Provide the [X, Y] coordinate of the cell's center where the given text is located.  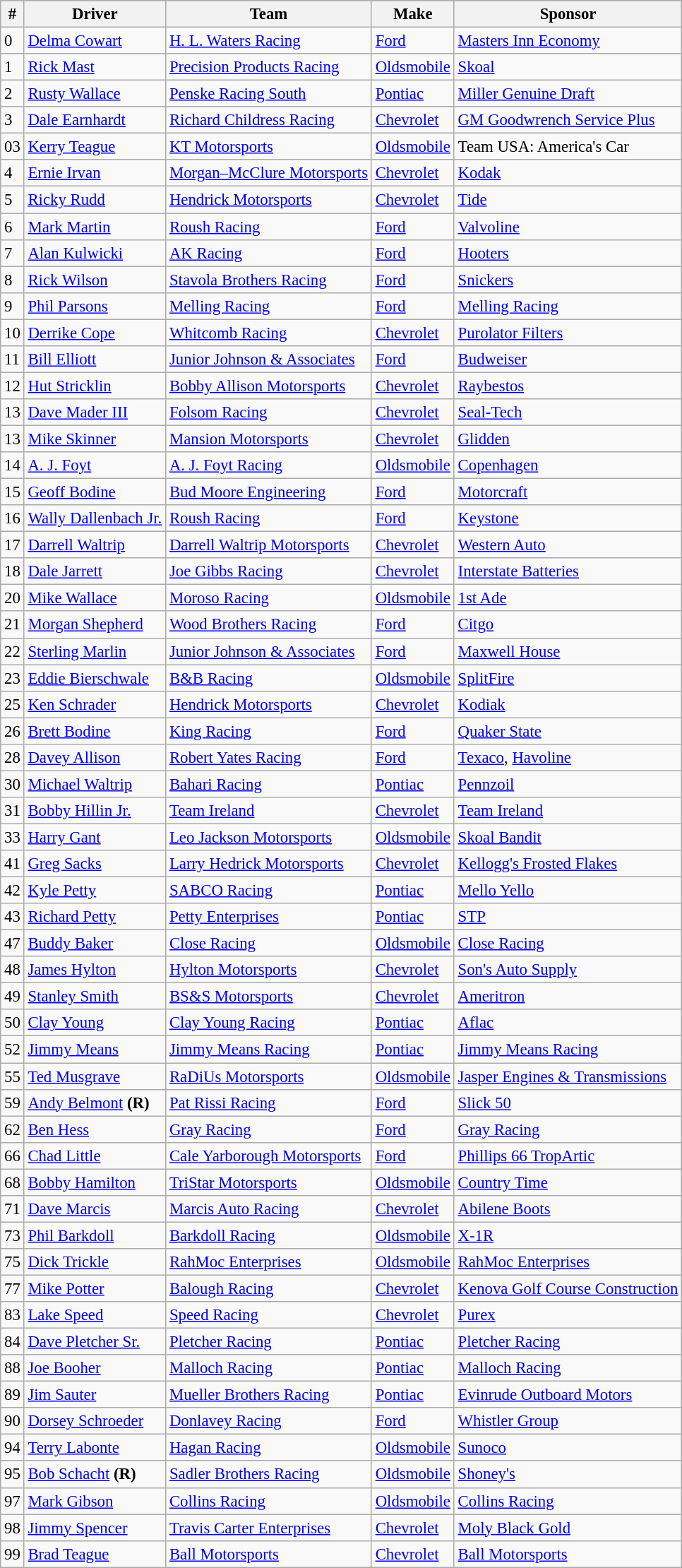
Skoal Bandit [568, 837]
Rick Wilson [95, 280]
Darrell Waltrip Motorsports [269, 545]
Skoal [568, 67]
Seal-Tech [568, 412]
90 [13, 1421]
Hagan Racing [269, 1448]
Dorsey Schroeder [95, 1421]
Abilene Boots [568, 1209]
Budweiser [568, 360]
Whitcomb Racing [269, 333]
Moly Black Gold [568, 1528]
Sponsor [568, 14]
50 [13, 1023]
Greg Sacks [95, 864]
Petty Enterprises [269, 917]
Penske Racing South [269, 94]
Dave Pletcher Sr. [95, 1342]
Ricky Rudd [95, 200]
4 [13, 173]
68 [13, 1182]
66 [13, 1156]
Richard Petty [95, 917]
42 [13, 891]
Sterling Marlin [95, 651]
Whistler Group [568, 1421]
AK Racing [269, 253]
TriStar Motorsports [269, 1182]
Son's Auto Supply [568, 970]
Slick 50 [568, 1103]
89 [13, 1395]
75 [13, 1262]
Purolator Filters [568, 333]
98 [13, 1528]
Moroso Racing [269, 598]
10 [13, 333]
Bill Elliott [95, 360]
Mike Wallace [95, 598]
Stanley Smith [95, 997]
KT Motorsports [269, 147]
Mello Yello [568, 891]
Mark Martin [95, 227]
Make [412, 14]
95 [13, 1475]
Terry Labonte [95, 1448]
H. L. Waters Racing [269, 41]
18 [13, 571]
99 [13, 1554]
0 [13, 41]
Interstate Batteries [568, 571]
Jimmy Means [95, 1050]
Ben Hess [95, 1129]
6 [13, 227]
King Racing [269, 731]
Motorcraft [568, 492]
Mueller Brothers Racing [269, 1395]
Dale Jarrett [95, 571]
Michael Waltrip [95, 784]
Ernie Irvan [95, 173]
Citgo [568, 625]
Phil Parsons [95, 306]
Dick Trickle [95, 1262]
Phil Barkdoll [95, 1235]
Kodiak [568, 704]
Andy Belmont (R) [95, 1103]
Dave Mader III [95, 412]
Mike Potter [95, 1288]
20 [13, 598]
83 [13, 1315]
Derrike Cope [95, 333]
2 [13, 94]
B&B Racing [269, 678]
Pat Rissi Racing [269, 1103]
43 [13, 917]
1st Ade [568, 598]
Evinrude Outboard Motors [568, 1395]
84 [13, 1342]
Mark Gibson [95, 1501]
Chad Little [95, 1156]
28 [13, 758]
Alan Kulwicki [95, 253]
Clay Young [95, 1023]
Robert Yates Racing [269, 758]
Buddy Baker [95, 944]
Brad Teague [95, 1554]
Copenhagen [568, 465]
GM Goodwrench Service Plus [568, 120]
RaDiUs Motorsports [269, 1076]
Glidden [568, 439]
BS&S Motorsports [269, 997]
Rick Mast [95, 67]
Kenova Golf Course Construction [568, 1288]
Clay Young Racing [269, 1023]
23 [13, 678]
Wally Dallenbach Jr. [95, 518]
Kyle Petty [95, 891]
Eddie Bierschwale [95, 678]
Raybestos [568, 386]
Driver [95, 14]
Team [269, 14]
Bobby Allison Motorsports [269, 386]
Bud Moore Engineering [269, 492]
52 [13, 1050]
Country Time [568, 1182]
Bob Schacht (R) [95, 1475]
STP [568, 917]
Texaco, Havoline [568, 758]
94 [13, 1448]
Barkdoll Racing [269, 1235]
Jimmy Spencer [95, 1528]
62 [13, 1129]
03 [13, 147]
Geoff Bodine [95, 492]
49 [13, 997]
Joe Booher [95, 1368]
Purex [568, 1315]
16 [13, 518]
Snickers [568, 280]
26 [13, 731]
Bobby Hillin Jr. [95, 811]
Davey Allison [95, 758]
22 [13, 651]
Pennzoil [568, 784]
Darrell Waltrip [95, 545]
Mansion Motorsports [269, 439]
A. J. Foyt Racing [269, 465]
Sadler Brothers Racing [269, 1475]
Mike Skinner [95, 439]
12 [13, 386]
Quaker State [568, 731]
Richard Childress Racing [269, 120]
Shoney's [568, 1475]
47 [13, 944]
7 [13, 253]
Phillips 66 TropArtic [568, 1156]
15 [13, 492]
Kerry Teague [95, 147]
Larry Hedrick Motorsports [269, 864]
Hylton Motorsports [269, 970]
Wood Brothers Racing [269, 625]
Precision Products Racing [269, 67]
14 [13, 465]
Hut Stricklin [95, 386]
Team USA: America's Car [568, 147]
55 [13, 1076]
Maxwell House [568, 651]
X-1R [568, 1235]
Folsom Racing [269, 412]
31 [13, 811]
17 [13, 545]
Bahari Racing [269, 784]
Dale Earnhardt [95, 120]
Ken Schrader [95, 704]
30 [13, 784]
71 [13, 1209]
James Hylton [95, 970]
33 [13, 837]
Aflac [568, 1023]
Sunoco [568, 1448]
Ted Musgrave [95, 1076]
59 [13, 1103]
Speed Racing [269, 1315]
73 [13, 1235]
SABCO Racing [269, 891]
8 [13, 280]
97 [13, 1501]
Ameritron [568, 997]
Lake Speed [95, 1315]
48 [13, 970]
77 [13, 1288]
Tide [568, 200]
41 [13, 864]
Valvoline [568, 227]
Stavola Brothers Racing [269, 280]
3 [13, 120]
Brett Bodine [95, 731]
A. J. Foyt [95, 465]
Cale Yarborough Motorsports [269, 1156]
Leo Jackson Motorsports [269, 837]
Dave Marcis [95, 1209]
SplitFire [568, 678]
9 [13, 306]
# [13, 14]
25 [13, 704]
Kodak [568, 173]
5 [13, 200]
Balough Racing [269, 1288]
Masters Inn Economy [568, 41]
Marcis Auto Racing [269, 1209]
Travis Carter Enterprises [269, 1528]
11 [13, 360]
88 [13, 1368]
Harry Gant [95, 837]
1 [13, 67]
Keystone [568, 518]
Miller Genuine Draft [568, 94]
Morgan–McClure Motorsports [269, 173]
Western Auto [568, 545]
Kellogg's Frosted Flakes [568, 864]
Delma Cowart [95, 41]
21 [13, 625]
Morgan Shepherd [95, 625]
Jim Sauter [95, 1395]
Jasper Engines & Transmissions [568, 1076]
Hooters [568, 253]
Rusty Wallace [95, 94]
Donlavey Racing [269, 1421]
Joe Gibbs Racing [269, 571]
Bobby Hamilton [95, 1182]
